Capture the cell that displays the provided text and extract its (X, Y) central coordinate. 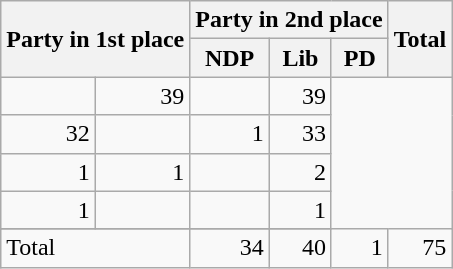
PD (360, 58)
75 (420, 248)
Lib (300, 58)
33 (300, 134)
Party in 1st place (96, 39)
Party in 2nd place (289, 20)
40 (300, 248)
NDP (230, 58)
32 (48, 134)
34 (230, 248)
2 (300, 172)
